Provide the (x, y) coordinate of the cell's center where the given text is located.  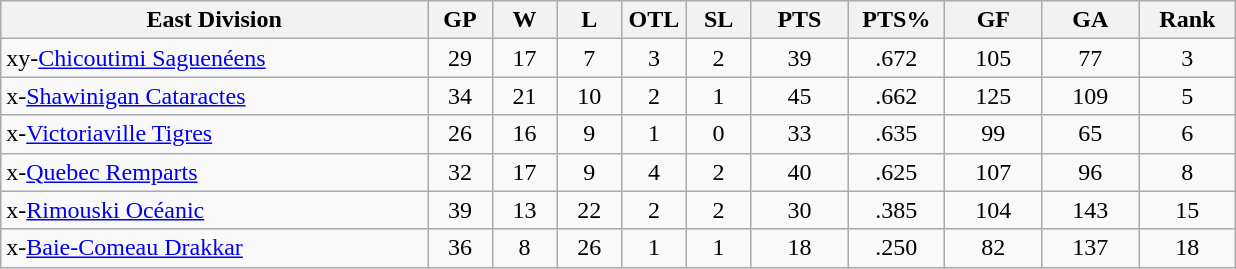
34 (460, 96)
4 (654, 172)
96 (1090, 172)
PTS (800, 20)
.385 (896, 210)
0 (718, 134)
77 (1090, 58)
107 (994, 172)
7 (590, 58)
30 (800, 210)
L (590, 20)
29 (460, 58)
.662 (896, 96)
65 (1090, 134)
OTL (654, 20)
32 (460, 172)
10 (590, 96)
36 (460, 248)
104 (994, 210)
xy-Chicoutimi Saguenéens (214, 58)
.672 (896, 58)
82 (994, 248)
x-Baie-Comeau Drakkar (214, 248)
East Division (214, 20)
33 (800, 134)
45 (800, 96)
x-Rimouski Océanic (214, 210)
105 (994, 58)
GA (1090, 20)
109 (1090, 96)
13 (524, 210)
x-Victoriaville Tigres (214, 134)
6 (1188, 134)
15 (1188, 210)
.250 (896, 248)
GP (460, 20)
22 (590, 210)
143 (1090, 210)
137 (1090, 248)
99 (994, 134)
16 (524, 134)
125 (994, 96)
x-Shawinigan Cataractes (214, 96)
5 (1188, 96)
PTS% (896, 20)
x-Quebec Remparts (214, 172)
SL (718, 20)
Rank (1188, 20)
GF (994, 20)
.625 (896, 172)
W (524, 20)
.635 (896, 134)
21 (524, 96)
40 (800, 172)
